Locate the cell with the specified text and output its (X, Y) center coordinate. 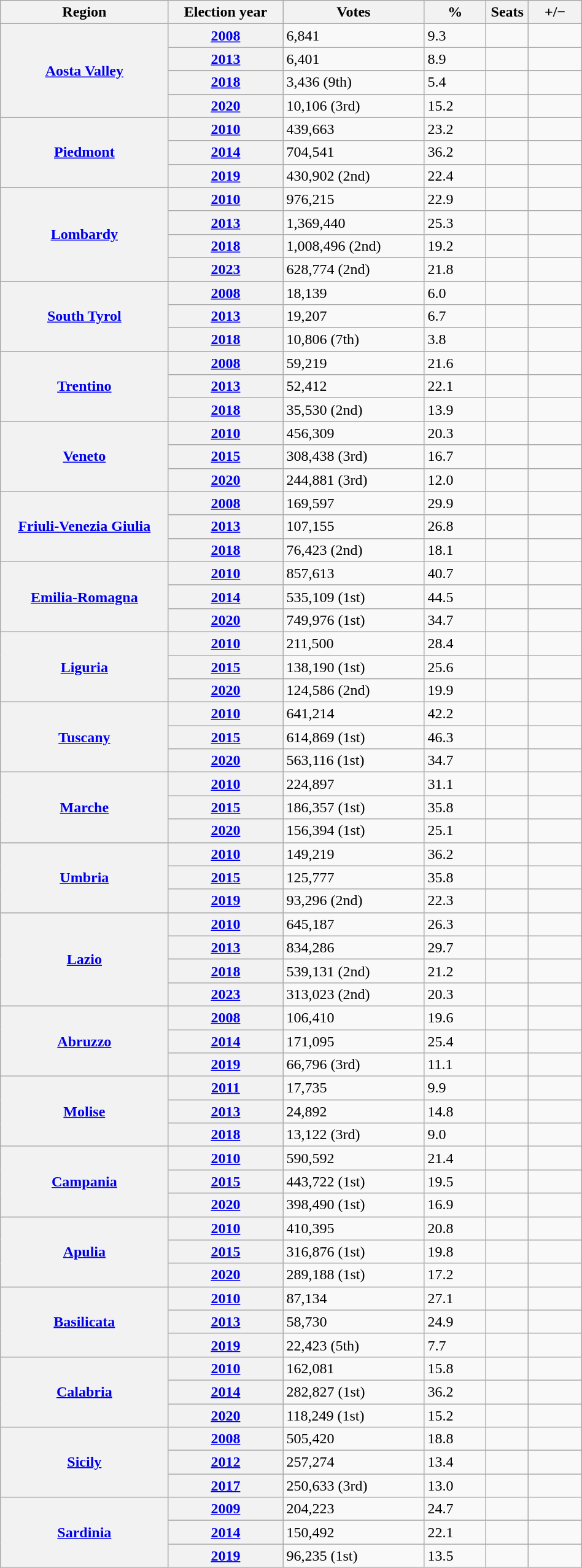
313,023 (2nd) (354, 994)
257,274 (354, 1462)
156,394 (1st) (354, 831)
6,401 (354, 59)
10,806 (7th) (354, 340)
19.5 (456, 1182)
24.9 (456, 1322)
19.8 (456, 1252)
16.9 (456, 1205)
24,892 (354, 1111)
Campania (85, 1182)
18.1 (456, 550)
9.0 (456, 1135)
1,008,496 (2nd) (354, 246)
13.4 (456, 1462)
Piedmont (85, 152)
40.7 (456, 573)
Lazio (85, 959)
58,730 (354, 1322)
Trentino (85, 386)
35,530 (2nd) (354, 410)
13.5 (456, 1556)
2009 (226, 1509)
17,735 (354, 1088)
2011 (226, 1088)
66,796 (3rd) (354, 1065)
398,490 (1st) (354, 1205)
42.2 (456, 714)
21.4 (456, 1158)
106,410 (354, 1017)
25.3 (456, 222)
22.9 (456, 199)
Aosta Valley (85, 71)
23.2 (456, 129)
171,095 (354, 1041)
19,207 (354, 316)
Seats (507, 12)
3.8 (456, 340)
22,423 (5th) (354, 1345)
162,081 (354, 1368)
26.8 (456, 527)
Region (85, 12)
316,876 (1st) (354, 1252)
Votes (354, 12)
124,586 (2nd) (354, 691)
29.7 (456, 947)
443,722 (1st) (354, 1182)
% (456, 12)
Umbria (85, 877)
52,412 (354, 386)
19.6 (456, 1017)
1,369,440 (354, 222)
17.2 (456, 1275)
22.4 (456, 176)
430,902 (2nd) (354, 176)
2017 (226, 1486)
6.7 (456, 316)
Marche (85, 807)
8.9 (456, 59)
Sardinia (85, 1532)
22.3 (456, 901)
308,438 (3rd) (354, 457)
Sicily (85, 1462)
505,420 (354, 1439)
76,423 (2nd) (354, 550)
289,188 (1st) (354, 1275)
20.8 (456, 1228)
11.1 (456, 1065)
24.7 (456, 1509)
Election year (226, 12)
645,187 (354, 924)
44.5 (456, 597)
Basilicata (85, 1322)
21.6 (456, 363)
857,613 (354, 573)
563,116 (1st) (354, 761)
Apulia (85, 1252)
+/− (555, 12)
535,109 (1st) (354, 597)
25.6 (456, 667)
976,215 (354, 199)
Abruzzo (85, 1041)
628,774 (2nd) (354, 269)
590,592 (354, 1158)
224,897 (354, 784)
Calabria (85, 1392)
704,541 (354, 152)
Friuli-Venezia Giulia (85, 527)
641,214 (354, 714)
439,663 (354, 129)
169,597 (354, 503)
204,223 (354, 1509)
25.1 (456, 831)
107,155 (354, 527)
28.4 (456, 643)
3,436 (9th) (354, 82)
Molise (85, 1111)
Tuscany (85, 737)
18.8 (456, 1439)
31.1 (456, 784)
Lombardy (85, 234)
25.4 (456, 1041)
9.9 (456, 1088)
10,106 (3rd) (354, 106)
27.1 (456, 1298)
118,249 (1st) (354, 1415)
16.7 (456, 457)
15.8 (456, 1368)
12.0 (456, 480)
19.9 (456, 691)
149,219 (354, 854)
14.8 (456, 1111)
13.0 (456, 1486)
26.3 (456, 924)
539,131 (2nd) (354, 971)
150,492 (354, 1532)
5.4 (456, 82)
Veneto (85, 457)
6,841 (354, 36)
9.3 (456, 36)
456,309 (354, 433)
6.0 (456, 293)
96,235 (1st) (354, 1556)
244,881 (3rd) (354, 480)
138,190 (1st) (354, 667)
410,395 (354, 1228)
614,869 (1st) (354, 737)
250,633 (3rd) (354, 1486)
Liguria (85, 667)
46.3 (456, 737)
2012 (226, 1462)
211,500 (354, 643)
19.2 (456, 246)
Emilia-Romagna (85, 597)
21.8 (456, 269)
282,827 (1st) (354, 1392)
93,296 (2nd) (354, 901)
21.2 (456, 971)
13,122 (3rd) (354, 1135)
18,139 (354, 293)
59,219 (354, 363)
834,286 (354, 947)
749,976 (1st) (354, 620)
87,134 (354, 1298)
186,357 (1st) (354, 807)
7.7 (456, 1345)
125,777 (354, 877)
13.9 (456, 410)
South Tyrol (85, 316)
29.9 (456, 503)
